Return the [X, Y] coordinate for the center point of the cell that contains the specified text.  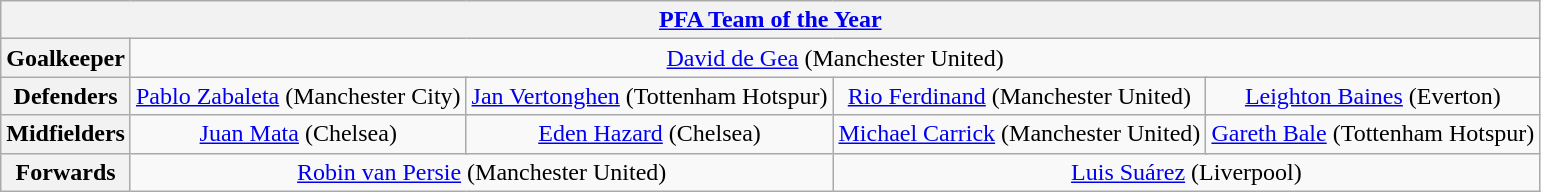
Goalkeeper [66, 58]
Rio Ferdinand (Manchester United) [1020, 96]
Michael Carrick (Manchester United) [1020, 134]
David de Gea (Manchester United) [834, 58]
Gareth Bale (Tottenham Hotspur) [1373, 134]
Defenders [66, 96]
PFA Team of the Year [770, 20]
Juan Mata (Chelsea) [298, 134]
Pablo Zabaleta (Manchester City) [298, 96]
Robin van Persie (Manchester United) [481, 172]
Leighton Baines (Everton) [1373, 96]
Luis Suárez (Liverpool) [1186, 172]
Midfielders [66, 134]
Eden Hazard (Chelsea) [650, 134]
Jan Vertonghen (Tottenham Hotspur) [650, 96]
Forwards [66, 172]
